Find where the given text appears and provide that cell's center as [x, y] coordinate. 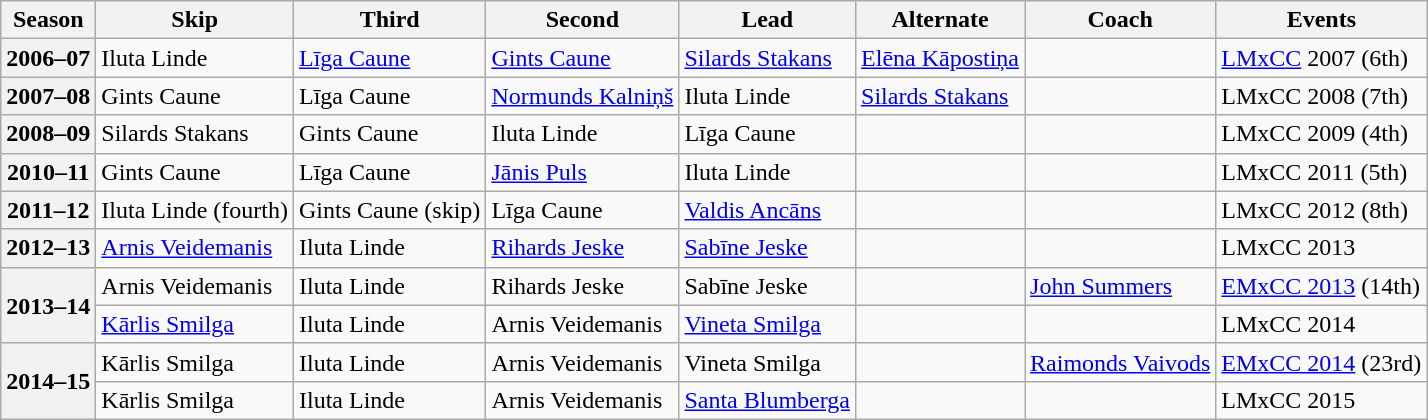
2007–08 [48, 96]
2010–11 [48, 172]
LMxCC 2009 (4th) [1322, 134]
Normunds Kalniņš [582, 96]
2012–13 [48, 248]
LMxCC 2011 (5th) [1322, 172]
Lead [768, 20]
LMxCC 2008 (7th) [1322, 96]
John Summers [1120, 286]
Gints Caune (skip) [389, 210]
LMxCC 2014 [1322, 324]
Season [48, 20]
LMxCC 2015 [1322, 400]
Elēna Kāpostiņa [940, 58]
2014–15 [48, 381]
Iluta Linde (fourth) [195, 210]
LMxCC 2013 [1322, 248]
Skip [195, 20]
LMxCC 2007 (6th) [1322, 58]
Third [389, 20]
2011–12 [48, 210]
2013–14 [48, 305]
Jānis Puls [582, 172]
LMxCC 2012 (8th) [1322, 210]
2006–07 [48, 58]
Alternate [940, 20]
Events [1322, 20]
Santa Blumberga [768, 400]
Valdis Ancāns [768, 210]
Coach [1120, 20]
Second [582, 20]
Raimonds Vaivods [1120, 362]
2008–09 [48, 134]
EMxCC 2013 (14th) [1322, 286]
EMxCC 2014 (23rd) [1322, 362]
